Output the (x, y) coordinate of the center of the cell containing the given text.  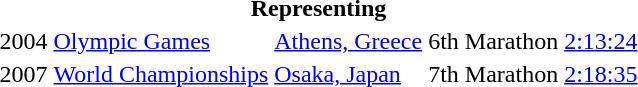
6th (444, 41)
Olympic Games (161, 41)
Marathon (511, 41)
Athens, Greece (348, 41)
